Return the (X, Y) coordinate for the center point of the cell that contains the specified text.  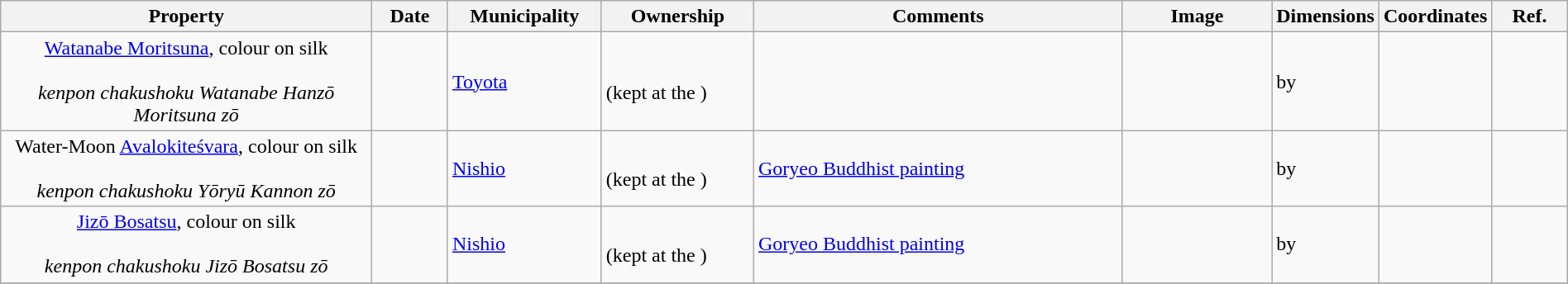
Ref. (1530, 17)
Date (410, 17)
Municipality (524, 17)
Watanabe Moritsuna, colour on silkkenpon chakushoku Watanabe Hanzō Moritsuna zō (187, 81)
Coordinates (1435, 17)
Ownership (677, 17)
Property (187, 17)
Water-Moon Avalokiteśvara, colour on silkkenpon chakushoku Yōryū Kannon zō (187, 168)
Toyota (524, 81)
Image (1197, 17)
Jizō Bosatsu, colour on silkkenpon chakushoku Jizō Bosatsu zō (187, 244)
Comments (939, 17)
Dimensions (1326, 17)
